Provide the (X, Y) coordinate of the cell's center where the given text is located.  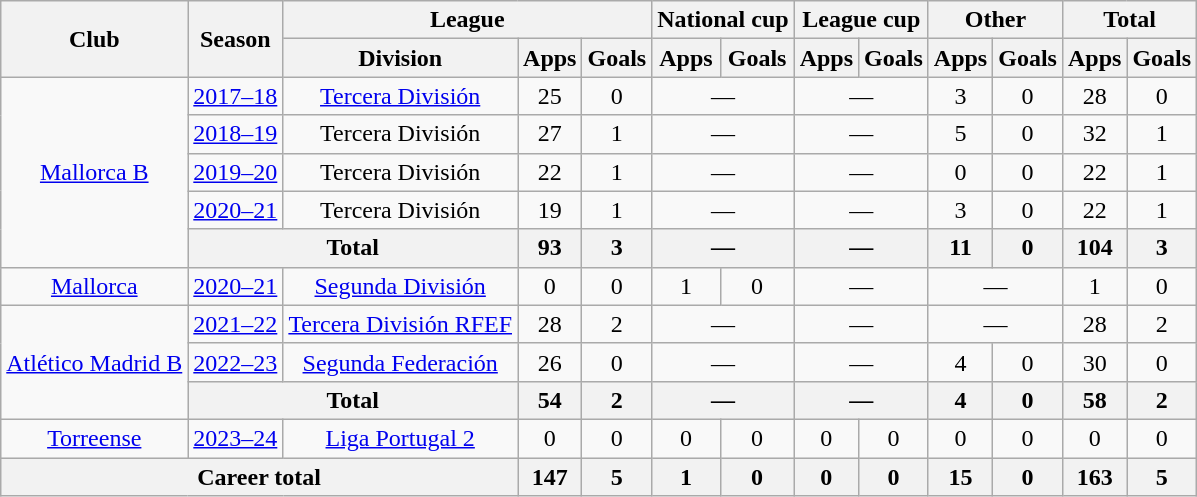
Mallorca B (94, 172)
15 (960, 477)
Other (995, 20)
30 (1094, 362)
League (468, 20)
2022–23 (236, 362)
2023–24 (236, 438)
2021–22 (236, 324)
Mallorca (94, 286)
2019–20 (236, 172)
2017–18 (236, 96)
Segunda División (400, 286)
11 (960, 248)
54 (550, 400)
Segunda Federación (400, 362)
Atlético Madrid B (94, 362)
National cup (723, 20)
Torreense (94, 438)
163 (1094, 477)
Division (400, 58)
Club (94, 39)
104 (1094, 248)
Liga Portugal 2 (400, 438)
League cup (861, 20)
93 (550, 248)
27 (550, 134)
25 (550, 96)
Career total (260, 477)
Season (236, 39)
19 (550, 210)
26 (550, 362)
58 (1094, 400)
32 (1094, 134)
2018–19 (236, 134)
Tercera División RFEF (400, 324)
147 (550, 477)
